Identify which cell holds the provided text, then report its [X, Y] central coordinate. 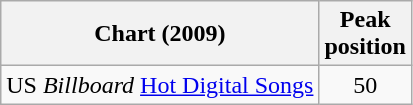
50 [365, 85]
Peakposition [365, 34]
US Billboard Hot Digital Songs [160, 85]
Chart (2009) [160, 34]
